From the cell containing the given text, extract its center point as (X, Y) coordinate. 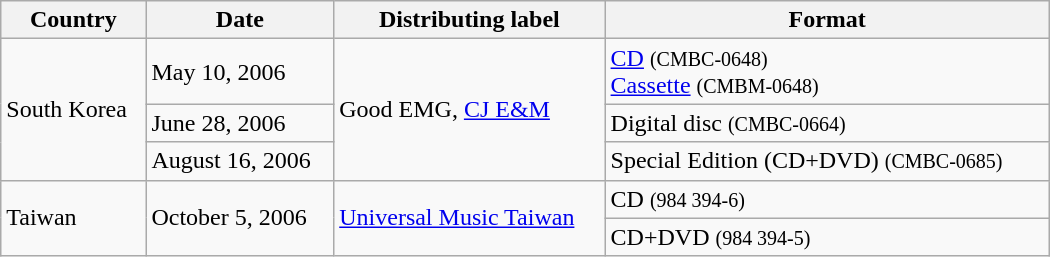
Taiwan (74, 218)
May 10, 2006 (240, 72)
Universal Music Taiwan (470, 218)
June 28, 2006 (240, 123)
CD (984 394-6) (827, 199)
August 16, 2006 (240, 161)
Good EMG, CJ E&M (470, 110)
South Korea (74, 110)
Country (74, 20)
Special Edition (CD+DVD) (CMBC-0685) (827, 161)
Date (240, 20)
Digital disc (CMBC-0664) (827, 123)
October 5, 2006 (240, 218)
CD+DVD (984 394-5) (827, 237)
CD (CMBC-0648)Cassette (CMBM-0648) (827, 72)
Format (827, 20)
Distributing label (470, 20)
